Output the (X, Y) coordinate of the center of the cell containing the given text.  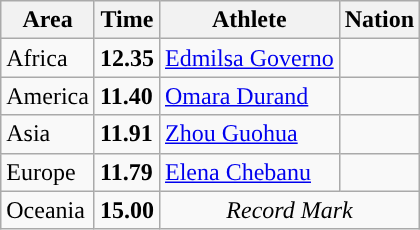
11.91 (126, 134)
11.40 (126, 96)
12.35 (126, 58)
Asia (48, 134)
America (48, 96)
Nation (379, 20)
Area (48, 20)
Zhou Guohua (249, 134)
Africa (48, 58)
Oceania (48, 210)
Time (126, 20)
Record Mark (289, 210)
Omara Durand (249, 96)
Elena Chebanu (249, 172)
Europe (48, 172)
15.00 (126, 210)
11.79 (126, 172)
Athlete (249, 20)
Edmilsa Governo (249, 58)
